Identify which cell holds the provided text, then report its [x, y] central coordinate. 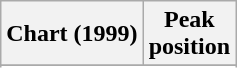
Chart (1999) [72, 34]
Peakposition [189, 34]
